For the text-containing cell, return its midpoint in (X, Y) coordinate format. 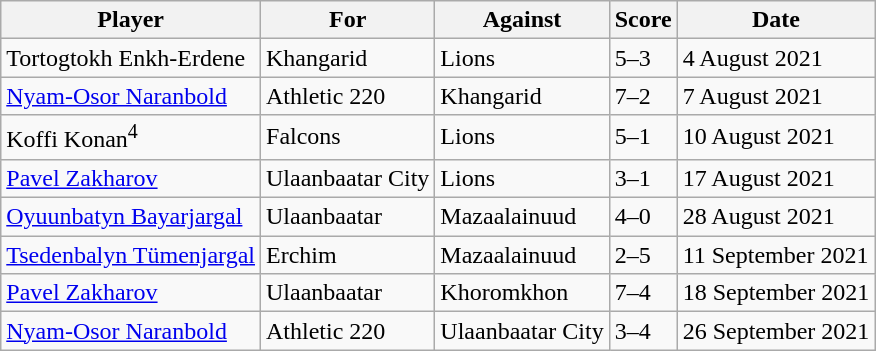
5–3 (643, 58)
4–0 (643, 217)
3–1 (643, 178)
Date (776, 20)
7–4 (643, 293)
Tortogtokh Enkh-Erdene (131, 58)
7–2 (643, 96)
3–4 (643, 331)
17 August 2021 (776, 178)
11 September 2021 (776, 255)
26 September 2021 (776, 331)
18 September 2021 (776, 293)
28 August 2021 (776, 217)
Score (643, 20)
For (348, 20)
Against (522, 20)
4 August 2021 (776, 58)
Tsedenbalyn Tümenjargal (131, 255)
Erchim (348, 255)
10 August 2021 (776, 138)
7 August 2021 (776, 96)
Khoromkhon (522, 293)
Koffi Konan4 (131, 138)
Oyuunbatyn Bayarjargal (131, 217)
Falcons (348, 138)
5–1 (643, 138)
2–5 (643, 255)
Player (131, 20)
